Search for the cell housing the specified text and yield its [x, y] center coordinate. 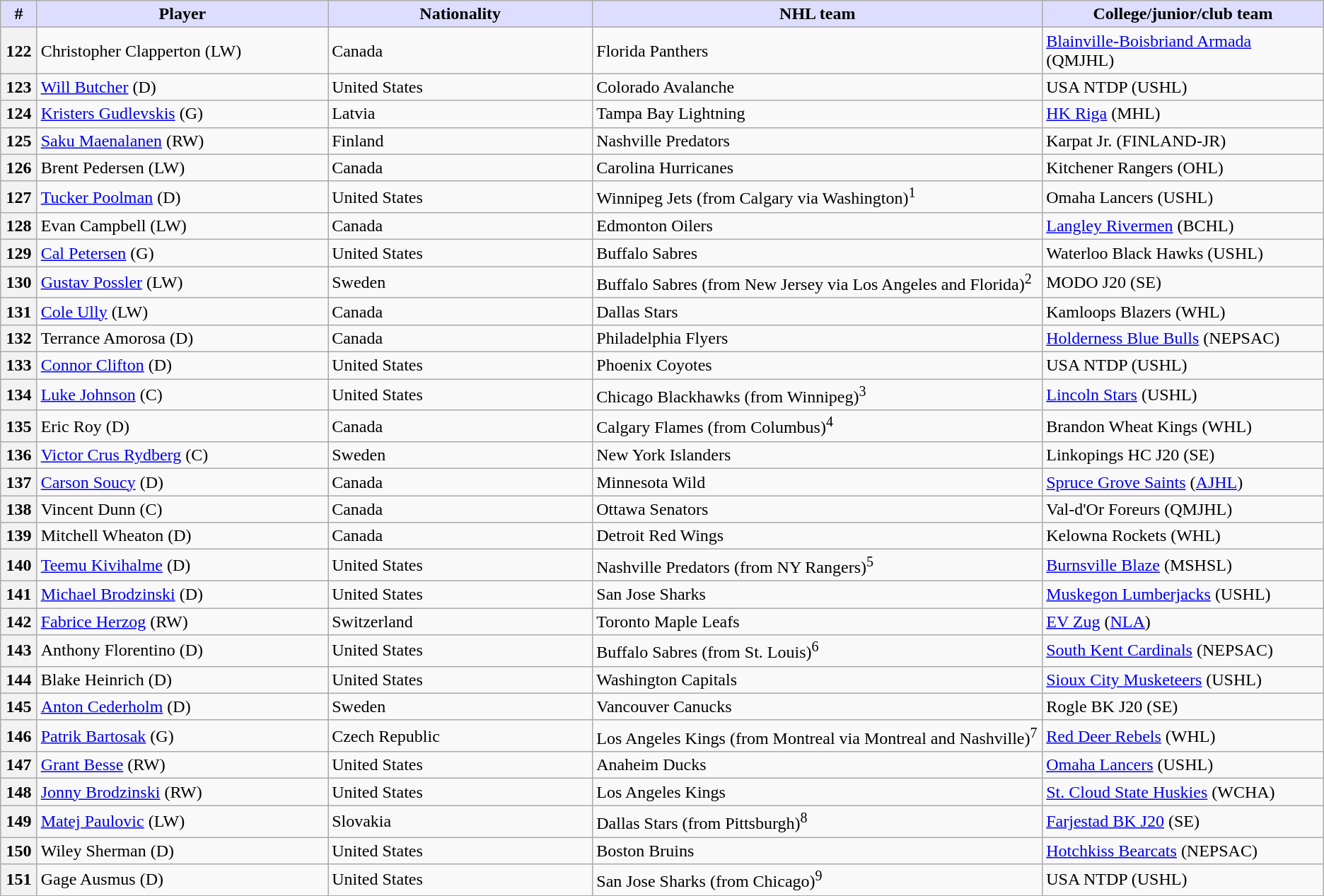
126 [18, 168]
Terrance Amorosa (D) [182, 338]
Brent Pedersen (LW) [182, 168]
Buffalo Sabres (from New Jersey via Los Angeles and Florida)2 [818, 283]
MODO J20 (SE) [1183, 283]
Gage Ausmus (D) [182, 880]
Kelowna Rockets (WHL) [1183, 536]
Cal Petersen (G) [182, 253]
Brandon Wheat Kings (WHL) [1183, 426]
Eric Roy (D) [182, 426]
Nashville Predators [818, 141]
Blake Heinrich (D) [182, 680]
Anton Cederholm (D) [182, 706]
Chicago Blackhawks (from Winnipeg)3 [818, 395]
141 [18, 594]
128 [18, 226]
Wiley Sherman (D) [182, 851]
Teemu Kivihalme (D) [182, 566]
Nationality [460, 14]
Florida Panthers [818, 51]
Rogle BK J20 (SE) [1183, 706]
College/junior/club team [1183, 14]
Dallas Stars (from Pittsburgh)8 [818, 822]
Anaheim Ducks [818, 765]
Farjestad BK J20 (SE) [1183, 822]
132 [18, 338]
Colorado Avalanche [818, 87]
144 [18, 680]
Hotchkiss Bearcats (NEPSAC) [1183, 851]
Kamloops Blazers (WHL) [1183, 311]
Dallas Stars [818, 311]
Switzerland [460, 622]
Cole Ully (LW) [182, 311]
139 [18, 536]
135 [18, 426]
137 [18, 482]
129 [18, 253]
Latvia [460, 114]
Carolina Hurricanes [818, 168]
Buffalo Sabres [818, 253]
151 [18, 880]
Winnipeg Jets (from Calgary via Washington)1 [818, 197]
Will Butcher (D) [182, 87]
Holderness Blue Bulls (NEPSAC) [1183, 338]
Luke Johnson (C) [182, 395]
Waterloo Black Hawks (USHL) [1183, 253]
124 [18, 114]
Kitchener Rangers (OHL) [1183, 168]
Tucker Poolman (D) [182, 197]
Vancouver Canucks [818, 706]
148 [18, 792]
Red Deer Rebels (WHL) [1183, 735]
St. Cloud State Huskies (WCHA) [1183, 792]
138 [18, 509]
NHL team [818, 14]
142 [18, 622]
Spruce Grove Saints (AJHL) [1183, 482]
Burnsville Blaze (MSHSL) [1183, 566]
Buffalo Sabres (from St. Louis)6 [818, 651]
136 [18, 455]
HK Riga (MHL) [1183, 114]
Boston Bruins [818, 851]
South Kent Cardinals (NEPSAC) [1183, 651]
Czech Republic [460, 735]
Muskegon Lumberjacks (USHL) [1183, 594]
Mitchell Wheaton (D) [182, 536]
125 [18, 141]
Toronto Maple Leafs [818, 622]
Langley Rivermen (BCHL) [1183, 226]
134 [18, 395]
Grant Besse (RW) [182, 765]
147 [18, 765]
Saku Maenalanen (RW) [182, 141]
Washington Capitals [818, 680]
Anthony Florentino (D) [182, 651]
149 [18, 822]
Michael Brodzinski (D) [182, 594]
San Jose Sharks (from Chicago)9 [818, 880]
Matej Paulovic (LW) [182, 822]
Vincent Dunn (C) [182, 509]
Gustav Possler (LW) [182, 283]
San Jose Sharks [818, 594]
Connor Clifton (D) [182, 365]
Blainville-Boisbriand Armada (QMJHL) [1183, 51]
Karpat Jr. (FINLAND-JR) [1183, 141]
Phoenix Coyotes [818, 365]
# [18, 14]
Minnesota Wild [818, 482]
143 [18, 651]
145 [18, 706]
Tampa Bay Lightning [818, 114]
Player [182, 14]
140 [18, 566]
Slovakia [460, 822]
131 [18, 311]
Jonny Brodzinski (RW) [182, 792]
Lincoln Stars (USHL) [1183, 395]
Los Angeles Kings (from Montreal via Montreal and Nashville)7 [818, 735]
Linkopings HC J20 (SE) [1183, 455]
133 [18, 365]
Carson Soucy (D) [182, 482]
127 [18, 197]
150 [18, 851]
Evan Campbell (LW) [182, 226]
Nashville Predators (from NY Rangers)5 [818, 566]
Christopher Clapperton (LW) [182, 51]
EV Zug (NLA) [1183, 622]
Fabrice Herzog (RW) [182, 622]
Philadelphia Flyers [818, 338]
Detroit Red Wings [818, 536]
Finland [460, 141]
146 [18, 735]
Edmonton Oilers [818, 226]
New York Islanders [818, 455]
123 [18, 87]
Los Angeles Kings [818, 792]
Val-d'Or Foreurs (QMJHL) [1183, 509]
130 [18, 283]
Kristers Gudlevskis (G) [182, 114]
Sioux City Musketeers (USHL) [1183, 680]
Patrik Bartosak (G) [182, 735]
Victor Crus Rydberg (C) [182, 455]
122 [18, 51]
Ottawa Senators [818, 509]
Calgary Flames (from Columbus)4 [818, 426]
